Identify which cell holds the provided text, then report its (x, y) central coordinate. 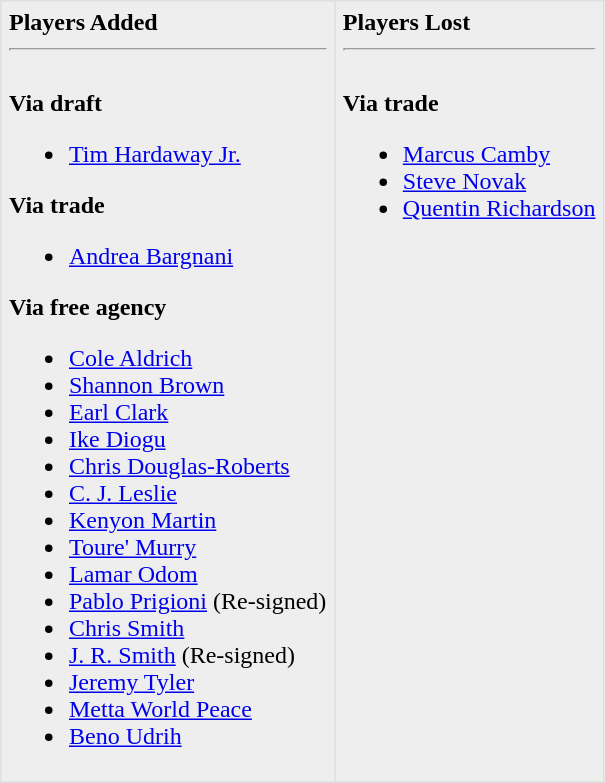
Players Lost Via tradeMarcus CambySteve NovakQuentin Richardson (470, 392)
